From the cell containing the given text, extract its center point as (x, y) coordinate. 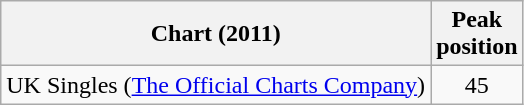
UK Singles (The Official Charts Company) (216, 85)
Peakposition (477, 34)
Chart (2011) (216, 34)
45 (477, 85)
